Search for the cell housing the specified text and yield its [X, Y] center coordinate. 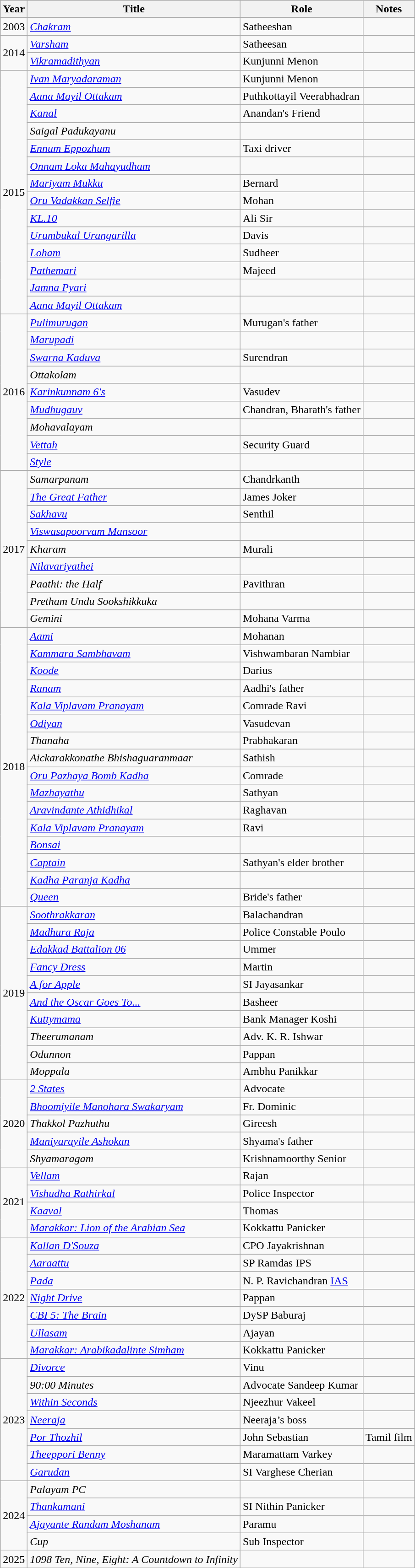
2003 [14, 27]
Gemini [134, 619]
Vellam [134, 1176]
Shyama's father [301, 1141]
Koode [134, 671]
Queen [134, 897]
Maniyarayile Ashokan [134, 1141]
Senthil [301, 514]
Comrade Ravi [301, 706]
Madhura Raja [134, 932]
Pretham Undu Sookshikkuka [134, 601]
Fr. Dominic [301, 1106]
Nilavariyathei [134, 566]
Palayam PC [134, 1489]
2014 [14, 53]
A for Apple [134, 984]
Kallan D'Souza [134, 1245]
Mohan [301, 200]
Year [14, 9]
Taxi driver [301, 148]
Mohavalayam [134, 427]
2019 [14, 993]
Adv. K. R. Ishwar [301, 1036]
2024 [14, 1515]
Shyamaragam [134, 1158]
Aravindante Athidhikal [134, 810]
Chakram [134, 27]
2016 [14, 393]
Maramattam Varkey [301, 1455]
Jamna Pyari [134, 288]
Style [134, 462]
90:00 Minutes [134, 1385]
Mohanan [301, 636]
Satheeshan [301, 27]
Bonsai [134, 845]
Tamil film [388, 1437]
Viswasapoorvam Mansoor [134, 532]
Garudan [134, 1472]
Varsham [134, 44]
Ullasam [134, 1333]
DySP Baburaj [301, 1315]
Kanal [134, 113]
Marakkar: Lion of the Arabian Sea [134, 1228]
Aadhi's father [301, 688]
Kharam [134, 549]
SI Jayasankar [301, 984]
Swarna Kaduva [134, 357]
Ajayan [301, 1333]
Vettah [134, 444]
Martin [301, 967]
2018 [14, 767]
2021 [14, 1202]
Sudheer [301, 253]
Surendran [301, 357]
Murugan's father [301, 323]
Aaraattu [134, 1263]
Thomas [301, 1211]
Sathyan's elder brother [301, 862]
Thakkol Pazhuthu [134, 1124]
Ranam [134, 688]
Saigal Padukayanu [134, 131]
The Great Father [134, 496]
Odunnon [134, 1054]
Krishnamoorthy Senior [301, 1158]
Kammara Sambhavam [134, 653]
2017 [14, 549]
Ambhu Panikkar [301, 1072]
Murali [301, 549]
Ummer [301, 949]
Theeppori Benny [134, 1455]
Anandan's Friend [301, 113]
Sub Inspector [301, 1541]
CPO Jayakrishnan [301, 1245]
Kadha Paranja Kadha [134, 880]
Advocate [301, 1089]
Chandrkanth [301, 479]
Balachandran [301, 915]
Ravi [301, 828]
John Sebastian [301, 1437]
Ennum Eppozhum [134, 148]
Police Inspector [301, 1193]
Majeed [301, 270]
Advocate Sandeep Kumar [301, 1385]
Karinkunnam 6's [134, 392]
Aami [134, 636]
Cup [134, 1541]
Notes [388, 9]
Oru Pazhaya Bomb Kadha [134, 776]
Vikramadithyan [134, 61]
Bride's father [301, 897]
Davis [301, 236]
Odiyan [134, 723]
Ali Sir [301, 218]
Paathi: the Half [134, 584]
Aickarakkonathe Bhishaguaranmaar [134, 758]
Vasudev [301, 392]
Mudhugauv [134, 410]
Sathish [301, 758]
Mazhayathu [134, 793]
Puthkottayil Veerabhadran [301, 96]
And the Oscar Goes To... [134, 1002]
Title [134, 9]
Darius [301, 671]
Pathemari [134, 270]
1098 Ten, Nine, Eight: A Countdown to Infinity [134, 1559]
N. P. Ravichandran IAS [301, 1280]
Samarpanam [134, 479]
Divorce [134, 1368]
Neeraja’s boss [301, 1420]
Ottakolam [134, 375]
Kaaval [134, 1211]
Sathyan [301, 793]
Prabhakaran [301, 740]
KL.10 [134, 218]
2025 [14, 1559]
Pulimurugan [134, 323]
Theerumanam [134, 1036]
Marakkar: Arabikadalinte Simham [134, 1350]
Rajan [301, 1176]
Ivan Maryadaraman [134, 79]
Vasudevan [301, 723]
Pavithran [301, 584]
Captain [134, 862]
Neeraja [134, 1420]
SI Varghese Cherian [301, 1472]
Njeezhur Vakeel [301, 1402]
2020 [14, 1124]
Comrade [301, 776]
Urumbukal Urangarilla [134, 236]
Fancy Dress [134, 967]
Vishudha Rathirkal [134, 1193]
Mariyam Mukku [134, 183]
2015 [14, 192]
CBI 5: The Brain [134, 1315]
Within Seconds [134, 1402]
Paramu [301, 1524]
Mohana Varma [301, 619]
Onnam Loka Mahayudham [134, 166]
Loham [134, 253]
Por Thozhil [134, 1437]
Night Drive [134, 1298]
Satheesan [301, 44]
2 States [134, 1089]
Marupadi [134, 340]
Bernard [301, 183]
James Joker [301, 496]
Security Guard [301, 444]
Thanaha [134, 740]
Gireesh [301, 1124]
Edakkad Battalion 06 [134, 949]
Moppala [134, 1072]
2022 [14, 1298]
SI Nithin Panicker [301, 1507]
Police Constable Poulo [301, 932]
Chandran, Bharath's father [301, 410]
SP Ramdas IPS [301, 1263]
Vinu [301, 1368]
Oru Vadakkan Selfie [134, 200]
Vishwambaran Nambiar [301, 653]
Bhoomiyile Manohara Swakaryam [134, 1106]
Bank Manager Koshi [301, 1019]
Ajayante Randam Moshanam [134, 1524]
Kuttymama [134, 1019]
Basheer [301, 1002]
2023 [14, 1420]
Raghavan [301, 810]
Soothrakkaran [134, 915]
Sakhavu [134, 514]
Pada [134, 1280]
Thankamani [134, 1507]
Role [301, 9]
